For the text-containing cell, return its midpoint in (X, Y) coordinate format. 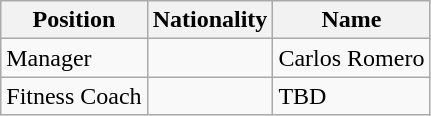
Fitness Coach (74, 96)
Name (352, 20)
Position (74, 20)
Manager (74, 58)
Nationality (210, 20)
TBD (352, 96)
Carlos Romero (352, 58)
